Extract the (x, y) coordinate from the center of the cell holding the provided text.  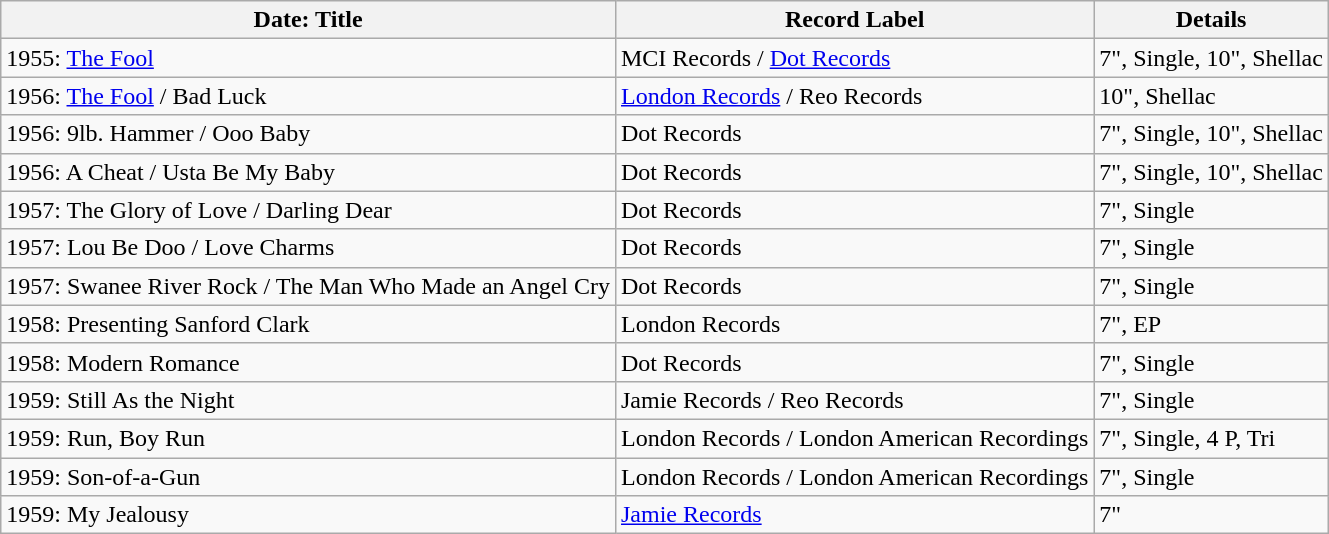
1957: Swanee River Rock / The Man Who Made an Angel Cry (308, 286)
1957: The Glory of Love / Darling Dear (308, 210)
1958: Presenting Sanford Clark (308, 324)
1959: Son-of-a-Gun (308, 477)
Details (1212, 20)
1958: Modern Romance (308, 362)
1956: A Cheat / Usta Be My Baby (308, 172)
London Records (854, 324)
Jamie Records / Reo Records (854, 400)
London Records / Reo Records (854, 96)
1955: The Fool (308, 58)
MCI Records / Dot Records (854, 58)
1956: 9lb. Hammer / Ooo Baby (308, 134)
7" (1212, 515)
1957: Lou Be Doo / Love Charms (308, 248)
Jamie Records (854, 515)
1959: My Jealousy (308, 515)
Date: Title (308, 20)
1959: Still As the Night (308, 400)
1956: The Fool / Bad Luck (308, 96)
7", EP (1212, 324)
7", Single, 4 P, Tri (1212, 438)
10", Shellac (1212, 96)
Record Label (854, 20)
1959: Run, Boy Run (308, 438)
